Find where the given text appears and provide that cell's center as (x, y) coordinate. 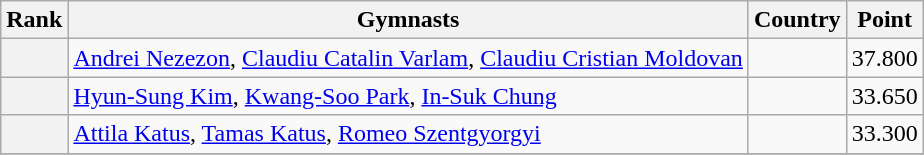
Attila Katus, Tamas Katus, Romeo Szentgyorgyi (408, 134)
Country (797, 20)
37.800 (884, 58)
Point (884, 20)
33.650 (884, 96)
33.300 (884, 134)
Rank (34, 20)
Hyun-Sung Kim, Kwang-Soo Park, In-Suk Chung (408, 96)
Andrei Nezezon, Claudiu Catalin Varlam, Claudiu Cristian Moldovan (408, 58)
Gymnasts (408, 20)
